Return the [x, y] coordinate for the center point of the cell that contains the specified text.  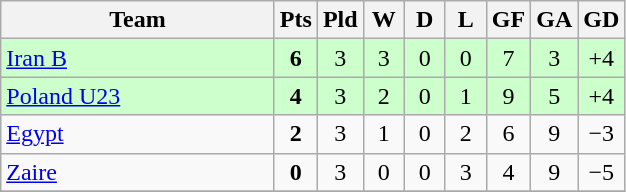
W [384, 20]
Iran B [138, 58]
Pld [340, 20]
Poland U23 [138, 96]
GD [602, 20]
7 [508, 58]
L [466, 20]
Pts [296, 20]
−5 [602, 172]
GA [554, 20]
−3 [602, 134]
Egypt [138, 134]
Zaire [138, 172]
D [424, 20]
GF [508, 20]
5 [554, 96]
Team [138, 20]
